Pinpoint the cell where the given text exists, returning its [x, y] midpoint coordinate. 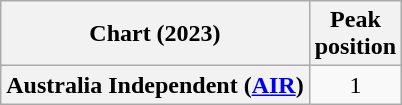
Chart (2023) [155, 34]
Peakposition [355, 34]
1 [355, 85]
Australia Independent (AIR) [155, 85]
